Detect which cell encompasses the target text, then output its (x, y) center coordinate. 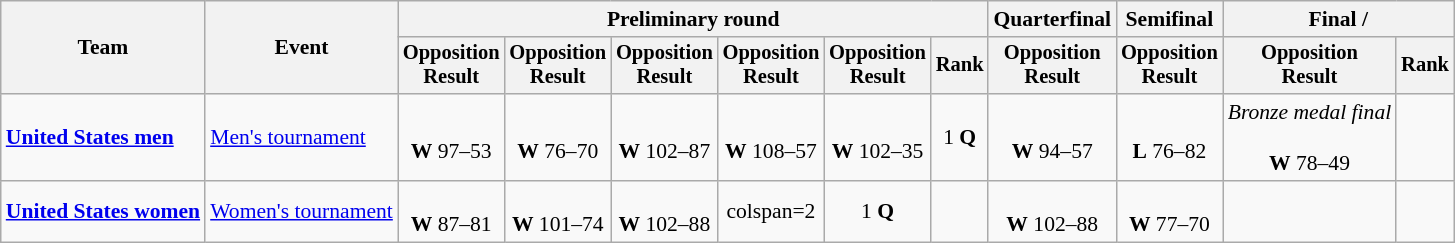
Men's tournament (302, 138)
W 102–87 (664, 138)
Semifinal (1170, 19)
United States men (103, 138)
W 101–74 (558, 212)
United States women (103, 212)
colspan=2 (772, 212)
Team (103, 48)
Quarterfinal (1052, 19)
W 108–57 (772, 138)
W 87–81 (452, 212)
W 94–57 (1052, 138)
W 102–35 (878, 138)
W 76–70 (558, 138)
L 76–82 (1170, 138)
Bronze medal finalW 78–49 (1310, 138)
W 77–70 (1170, 212)
Final / (1338, 19)
Women's tournament (302, 212)
Preliminary round (694, 19)
Event (302, 48)
W 97–53 (452, 138)
